Output the [x, y] coordinate of the center of the cell containing the given text.  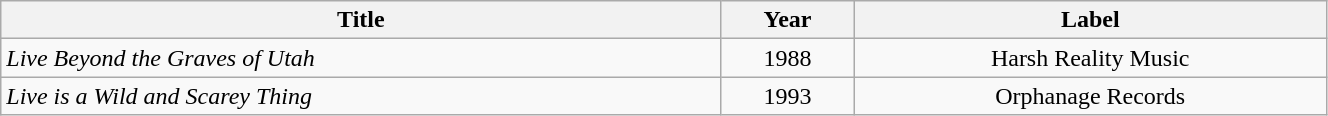
Orphanage Records [1090, 96]
Harsh Reality Music [1090, 58]
Label [1090, 20]
Year [788, 20]
Live Beyond the Graves of Utah [361, 58]
Title [361, 20]
1993 [788, 96]
Live is a Wild and Scarey Thing [361, 96]
1988 [788, 58]
